Detect which cell encompasses the target text, then output its (x, y) center coordinate. 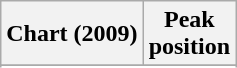
Peakposition (189, 34)
Chart (2009) (72, 34)
